Search for the cell housing the specified text and yield its [x, y] center coordinate. 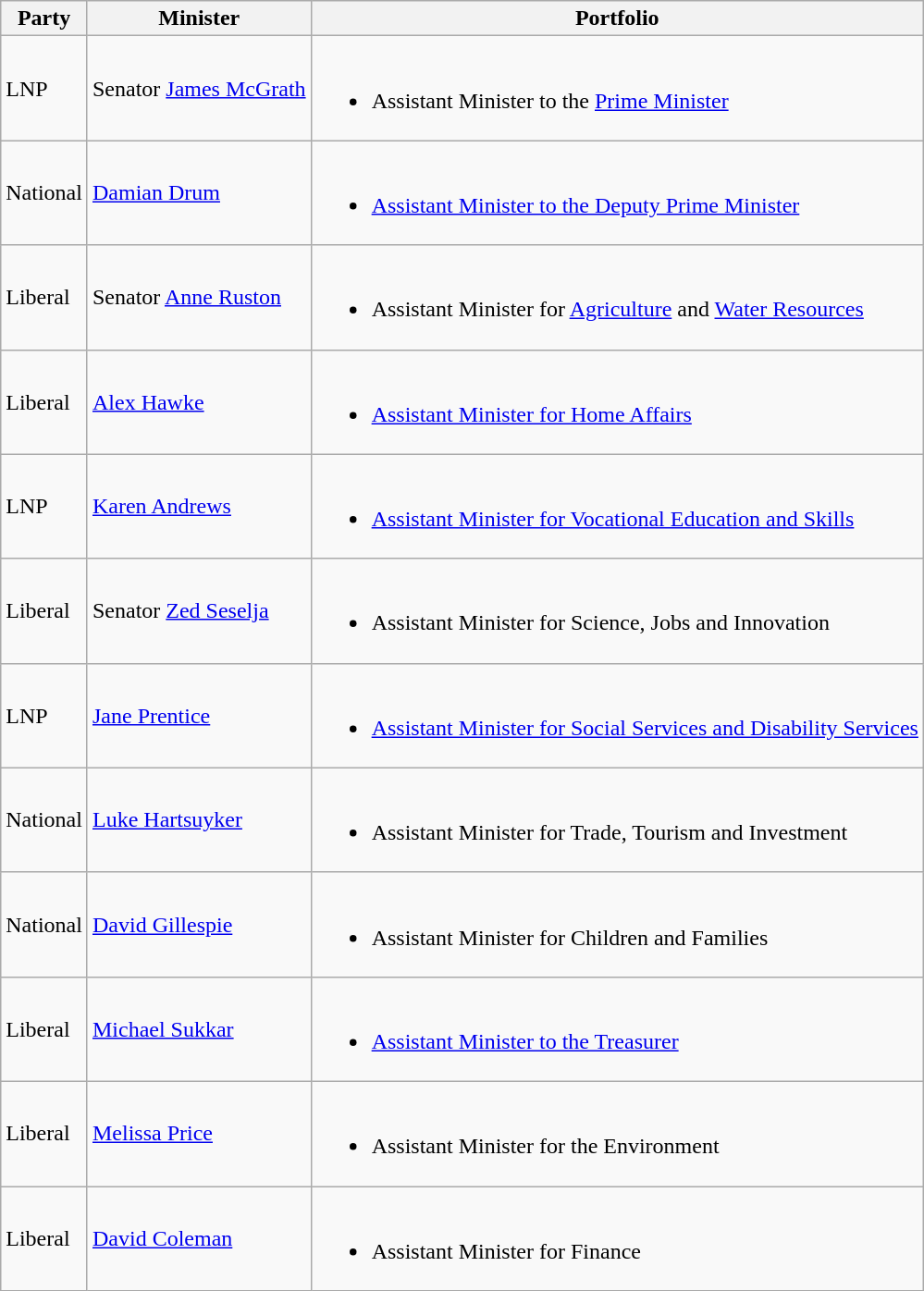
Assistant Minister to the Prime Minister [617, 89]
David Gillespie [199, 925]
Party [44, 18]
Senator Anne Ruston [199, 298]
Damian Drum [199, 192]
Karen Andrews [199, 507]
Assistant Minister for Science, Jobs and Innovation [617, 610]
Assistant Minister for Home Affairs [617, 401]
Minister [199, 18]
Assistant Minister for Social Services and Disability Services [617, 716]
Jane Prentice [199, 716]
Assistant Minister for Agriculture and Water Resources [617, 298]
Senator Zed Seselja [199, 610]
Portfolio [617, 18]
Luke Hartsuyker [199, 819]
Assistant Minister for Children and Families [617, 925]
Michael Sukkar [199, 1028]
Melissa Price [199, 1134]
Assistant Minister for Finance [617, 1237]
Assistant Minister for Trade, Tourism and Investment [617, 819]
Assistant Minister for the Environment [617, 1134]
Assistant Minister to the Deputy Prime Minister [617, 192]
Alex Hawke [199, 401]
Assistant Minister for Vocational Education and Skills [617, 507]
Senator James McGrath [199, 89]
Assistant Minister to the Treasurer [617, 1028]
David Coleman [199, 1237]
